Return (X, Y) of the center of cell containing provided text 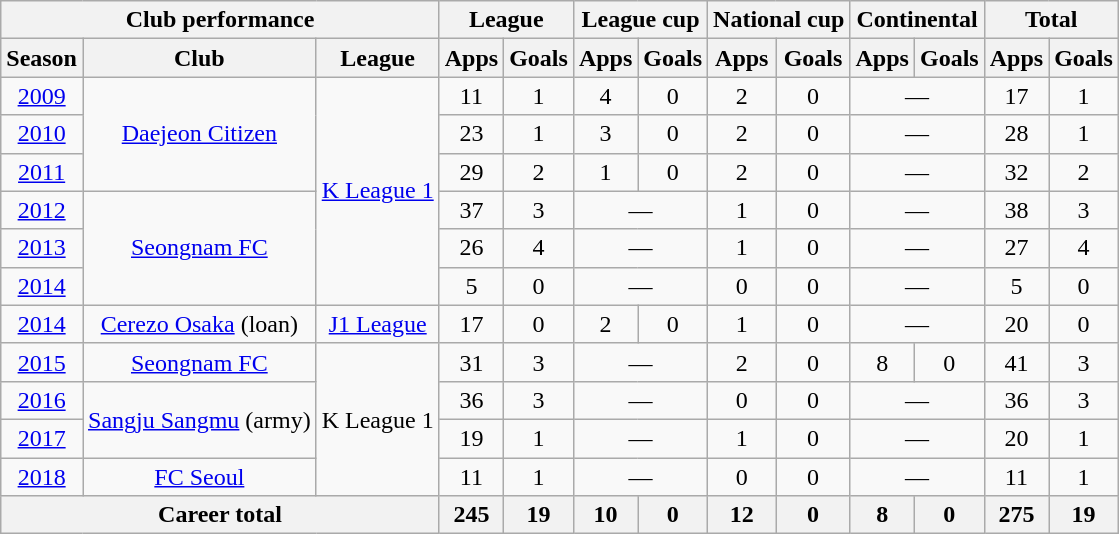
League cup (640, 20)
J1 League (378, 324)
2013 (42, 248)
2012 (42, 210)
Season (42, 58)
Daejeon Citizen (199, 134)
32 (1016, 172)
2018 (42, 477)
28 (1016, 134)
FC Seoul (199, 477)
38 (1016, 210)
41 (1016, 362)
2016 (42, 400)
2010 (42, 134)
National cup (779, 20)
2011 (42, 172)
12 (742, 515)
Club performance (220, 20)
Continental (917, 20)
26 (471, 248)
23 (471, 134)
2015 (42, 362)
27 (1016, 248)
2009 (42, 96)
Total (1051, 20)
245 (471, 515)
Sangju Sangmu (army) (199, 419)
2017 (42, 438)
37 (471, 210)
10 (605, 515)
Club (199, 58)
31 (471, 362)
29 (471, 172)
Cerezo Osaka (loan) (199, 324)
275 (1016, 515)
Career total (220, 515)
